Provide the (X, Y) coordinate of the cell's center where the given text is located.  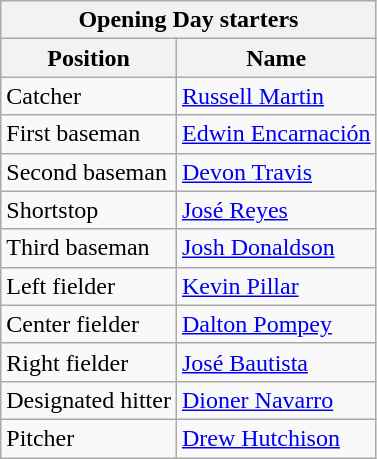
Russell Martin (276, 96)
José Reyes (276, 210)
Kevin Pillar (276, 286)
Catcher (89, 96)
Position (89, 58)
Pitcher (89, 438)
Drew Hutchison (276, 438)
Left fielder (89, 286)
Third baseman (89, 248)
Devon Travis (276, 172)
Name (276, 58)
Shortstop (89, 210)
Opening Day starters (188, 20)
Dioner Navarro (276, 400)
Right fielder (89, 362)
First baseman (89, 134)
Dalton Pompey (276, 324)
Center fielder (89, 324)
José Bautista (276, 362)
Second baseman (89, 172)
Josh Donaldson (276, 248)
Edwin Encarnación (276, 134)
Designated hitter (89, 400)
